Find where the given text appears and provide that cell's center as [X, Y] coordinate. 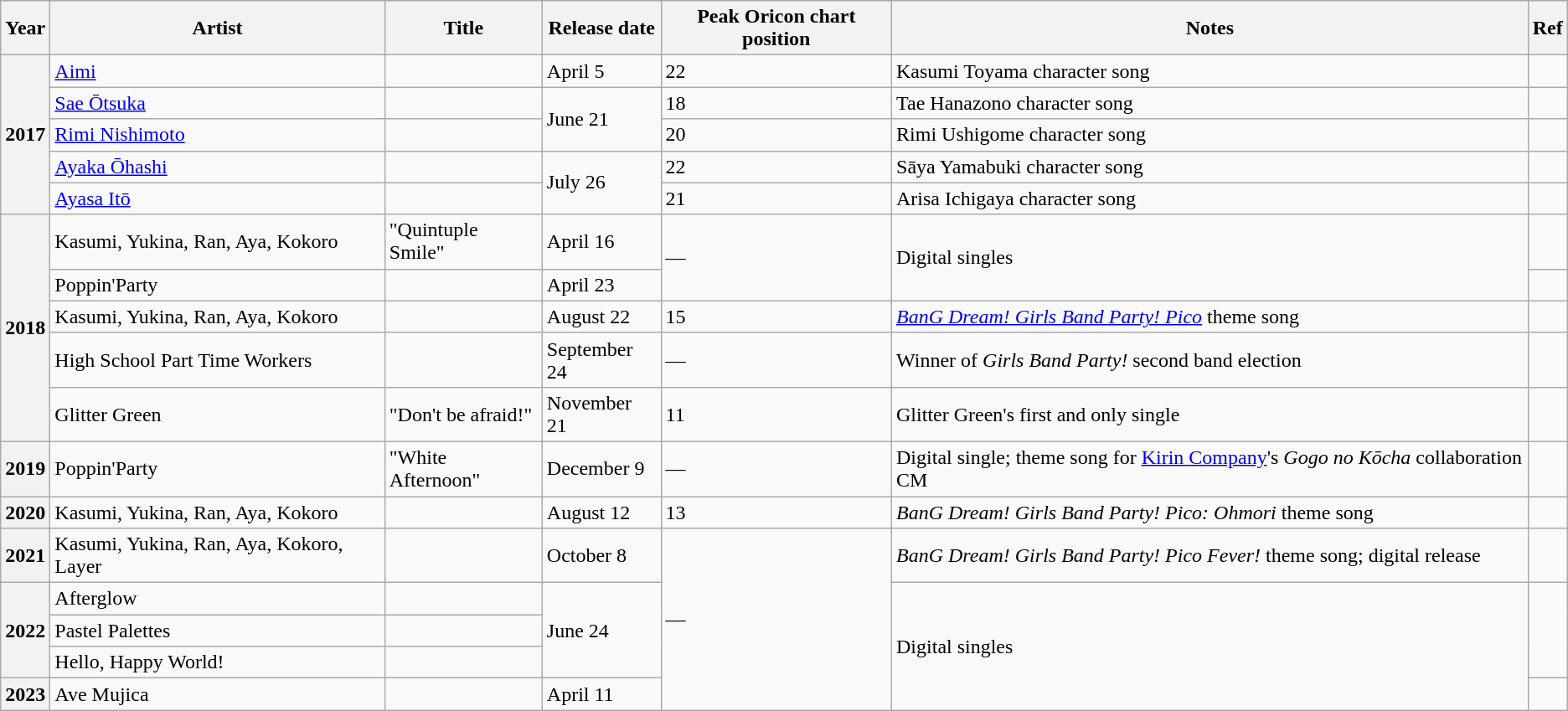
Winner of Girls Band Party! second band election [1210, 360]
21 [776, 198]
Ayasa Itō [218, 198]
December 9 [601, 469]
2021 [25, 556]
2023 [25, 694]
Sae Ōtsuka [218, 103]
Ref [1548, 28]
Glitter Green [218, 414]
"Quintuple Smile" [463, 241]
Arisa Ichigaya character song [1210, 198]
July 26 [601, 183]
2019 [25, 469]
November 21 [601, 414]
April 23 [601, 285]
20 [776, 135]
High School Part Time Workers [218, 360]
Peak Oricon chart position [776, 28]
Ayaka Ōhashi [218, 167]
Tae Hanazono character song [1210, 103]
April 11 [601, 694]
Glitter Green's first and only single [1210, 414]
Kasumi, Yukina, Ran, Aya, Kokoro, Layer [218, 556]
June 24 [601, 631]
April 16 [601, 241]
"White Afternoon" [463, 469]
August 12 [601, 512]
Pastel Palettes [218, 631]
18 [776, 103]
13 [776, 512]
August 22 [601, 317]
BanG Dream! Girls Band Party! Pico: Ohmori theme song [1210, 512]
Rimi Ushigome character song [1210, 135]
October 8 [601, 556]
2022 [25, 631]
Notes [1210, 28]
2020 [25, 512]
BanG Dream! Girls Band Party! Pico theme song [1210, 317]
Afterglow [218, 599]
Year [25, 28]
Rimi Nishimoto [218, 135]
"Don't be afraid!" [463, 414]
Kasumi Toyama character song [1210, 71]
Aimi [218, 71]
Title [463, 28]
September 24 [601, 360]
Sāya Yamabuki character song [1210, 167]
2018 [25, 328]
Digital single; theme song for Kirin Company's Gogo no Kōcha collaboration CM [1210, 469]
April 5 [601, 71]
15 [776, 317]
Hello, Happy World! [218, 662]
2017 [25, 135]
Artist [218, 28]
Release date [601, 28]
June 21 [601, 119]
BanG Dream! Girls Band Party! Pico Fever! theme song; digital release [1210, 556]
11 [776, 414]
Ave Mujica [218, 694]
